Return (x, y) of the center of cell containing provided text 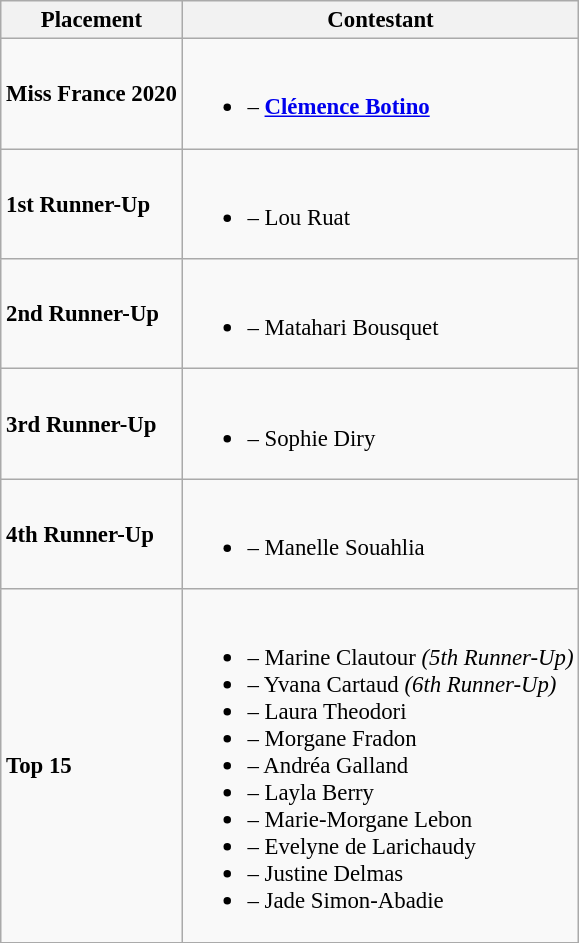
– Matahari Bousquet (380, 314)
4th Runner-Up (92, 534)
– Lou Ruat (380, 204)
3rd Runner-Up (92, 424)
Contestant (380, 20)
Miss France 2020 (92, 94)
Placement (92, 20)
– Sophie Diry (380, 424)
1st Runner-Up (92, 204)
2nd Runner-Up (92, 314)
– Clémence Botino (380, 94)
– Manelle Souahlia (380, 534)
Top 15 (92, 766)
